Output the [X, Y] coordinate of the center of the cell containing the given text.  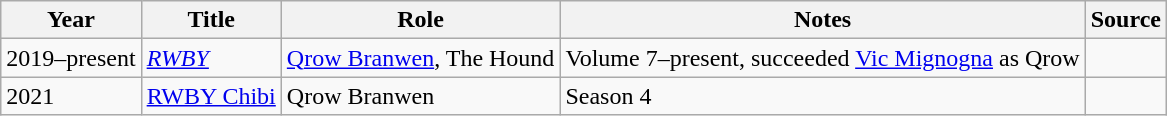
Title [211, 20]
Volume 7–present, succeeded Vic Mignogna as Qrow [822, 58]
Notes [822, 20]
Season 4 [822, 96]
Source [1126, 20]
RWBY [211, 58]
Year [71, 20]
2019–present [71, 58]
RWBY Chibi [211, 96]
2021 [71, 96]
Role [420, 20]
Qrow Branwen [420, 96]
Qrow Branwen, The Hound [420, 58]
